Determine the (x, y) coordinate at the center of the cell enclosing the given text.  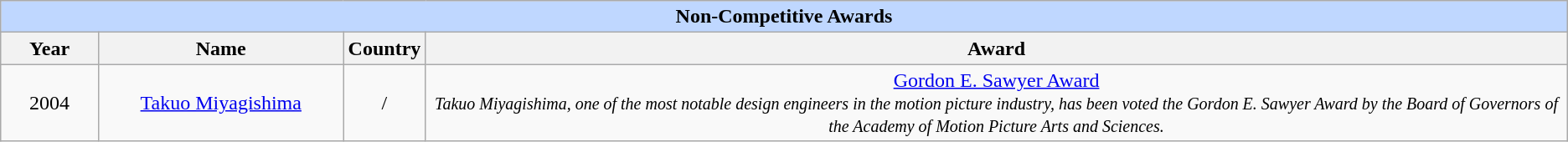
Takuo Miyagishima (221, 103)
Award (997, 48)
Year (50, 48)
Country (384, 48)
Non-Competitive Awards (784, 17)
/ (384, 103)
2004 (50, 103)
Name (221, 48)
